Pinpoint the cell where the given text exists, returning its (X, Y) midpoint coordinate. 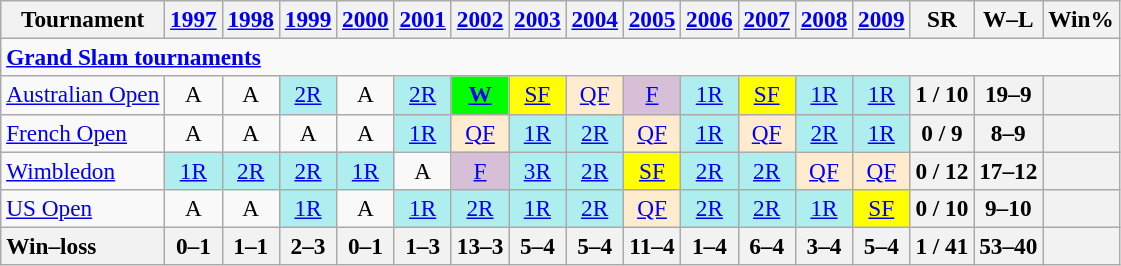
2008 (824, 19)
3R (538, 170)
13–3 (480, 246)
2000 (366, 19)
1997 (194, 19)
W–L (1008, 19)
2–3 (308, 246)
3–4 (824, 246)
53–40 (1008, 246)
Wimbledon (83, 170)
Australian Open (83, 95)
1999 (308, 19)
6–4 (766, 246)
1–3 (422, 246)
Win% (1081, 19)
French Open (83, 133)
19–9 (1008, 95)
1998 (250, 19)
2006 (710, 19)
1–1 (250, 246)
W (480, 95)
0 / 12 (942, 170)
2009 (882, 19)
2007 (766, 19)
2002 (480, 19)
0 / 10 (942, 208)
11–4 (652, 246)
0 / 9 (942, 133)
17–12 (1008, 170)
2005 (652, 19)
Grand Slam tournaments (560, 57)
9–10 (1008, 208)
1 / 41 (942, 246)
2001 (422, 19)
8–9 (1008, 133)
1 / 10 (942, 95)
Tournament (83, 19)
2004 (594, 19)
SR (942, 19)
US Open (83, 208)
2003 (538, 19)
1–4 (710, 246)
Win–loss (83, 246)
